Output the (X, Y) coordinate of the center of the cell containing the given text.  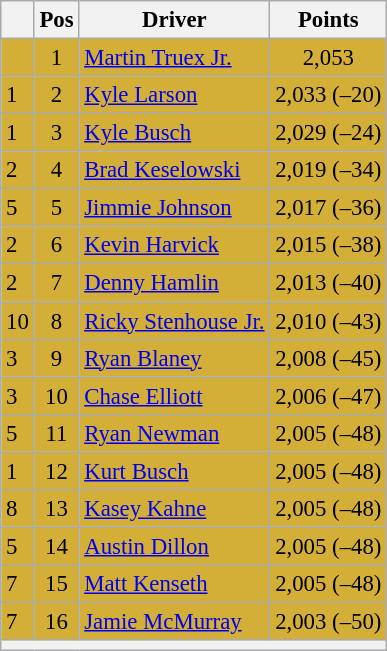
Kasey Kahne (174, 509)
Martin Truex Jr. (174, 58)
Ryan Blaney (174, 358)
2,033 (–20) (328, 95)
13 (56, 509)
Chase Elliott (174, 396)
Pos (56, 20)
11 (56, 433)
2,053 (328, 58)
15 (56, 584)
14 (56, 546)
2,017 (–36) (328, 208)
Denny Hamlin (174, 283)
Points (328, 20)
Brad Keselowski (174, 170)
6 (56, 245)
2,008 (–45) (328, 358)
2,029 (–24) (328, 133)
Austin Dillon (174, 546)
2,019 (–34) (328, 170)
12 (56, 471)
2,015 (–38) (328, 245)
9 (56, 358)
4 (56, 170)
2,003 (–50) (328, 621)
Jimmie Johnson (174, 208)
Jamie McMurray (174, 621)
Ryan Newman (174, 433)
Kevin Harvick (174, 245)
2,006 (–47) (328, 396)
Kyle Larson (174, 95)
2,010 (–43) (328, 321)
2,013 (–40) (328, 283)
Kurt Busch (174, 471)
16 (56, 621)
Ricky Stenhouse Jr. (174, 321)
Kyle Busch (174, 133)
Matt Kenseth (174, 584)
Driver (174, 20)
